Extract the [x, y] coordinate from the center of the cell holding the provided text.  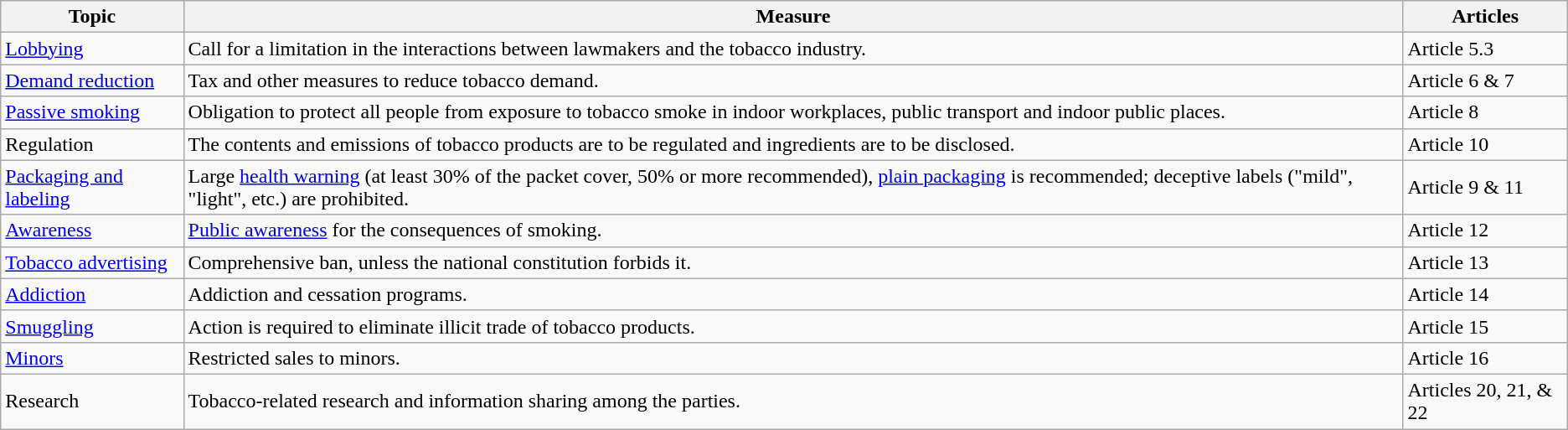
Measure [793, 17]
Smuggling [92, 326]
Public awareness for the consequences of smoking. [793, 231]
Awareness [92, 231]
Article 8 [1485, 112]
Demand reduction [92, 80]
Article 15 [1485, 326]
Article 10 [1485, 144]
Articles [1485, 17]
Call for a limitation in the interactions between lawmakers and the tobacco industry. [793, 49]
Article 13 [1485, 262]
Comprehensive ban, unless the national constitution forbids it. [793, 262]
Packaging and labeling [92, 188]
Article 16 [1485, 358]
Research [92, 401]
Tax and other measures to reduce tobacco demand. [793, 80]
Tobacco-related research and information sharing among the parties. [793, 401]
Obligation to protect all people from exposure to tobacco smoke in indoor workplaces, public transport and indoor public places. [793, 112]
Article 12 [1485, 231]
Article 14 [1485, 294]
Article 9 & 11 [1485, 188]
Addiction and cessation programs. [793, 294]
Article 6 & 7 [1485, 80]
Minors [92, 358]
Article 5.3 [1485, 49]
Lobbying [92, 49]
Tobacco advertising [92, 262]
The contents and emissions of tobacco products are to be regulated and ingredients are to be disclosed. [793, 144]
Restricted sales to minors. [793, 358]
Topic [92, 17]
Action is required to eliminate illicit trade of tobacco products. [793, 326]
Passive smoking [92, 112]
Articles 20, 21, & 22 [1485, 401]
Addiction [92, 294]
Regulation [92, 144]
